Scan for the cell matching the given text and deliver its [x, y] coordinate at center. 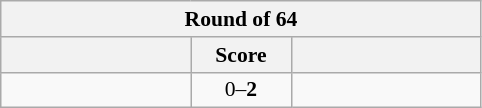
0–2 [241, 90]
Round of 64 [241, 19]
Score [241, 55]
